From the cell containing the given text, extract its center point as (x, y) coordinate. 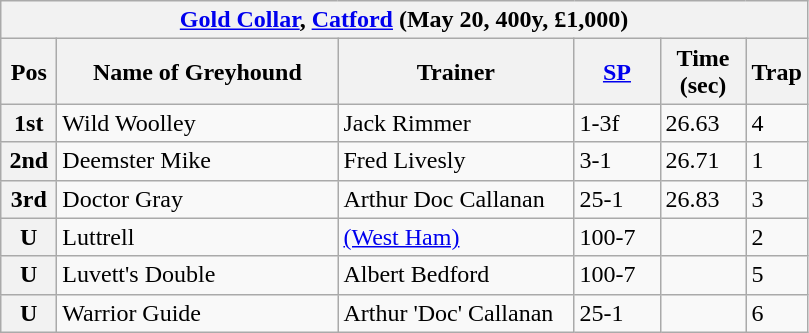
4 (776, 123)
Arthur Doc Callanan (456, 199)
Arthur 'Doc' Callanan (456, 313)
Warrior Guide (198, 313)
SP (617, 72)
Luvett's Double (198, 275)
Fred Livesly (456, 161)
1-3f (617, 123)
Luttrell (198, 237)
1st (29, 123)
2nd (29, 161)
6 (776, 313)
(West Ham) (456, 237)
Gold Collar, Catford (May 20, 400y, £1,000) (404, 20)
Trap (776, 72)
Deemster Mike (198, 161)
2 (776, 237)
Jack Rimmer (456, 123)
3 (776, 199)
26.63 (703, 123)
26.83 (703, 199)
Doctor Gray (198, 199)
Time (sec) (703, 72)
3rd (29, 199)
3-1 (617, 161)
26.71 (703, 161)
Name of Greyhound (198, 72)
Albert Bedford (456, 275)
Trainer (456, 72)
5 (776, 275)
Wild Woolley (198, 123)
Pos (29, 72)
1 (776, 161)
